Extract the [X, Y] coordinate from the center of the cell holding the provided text.  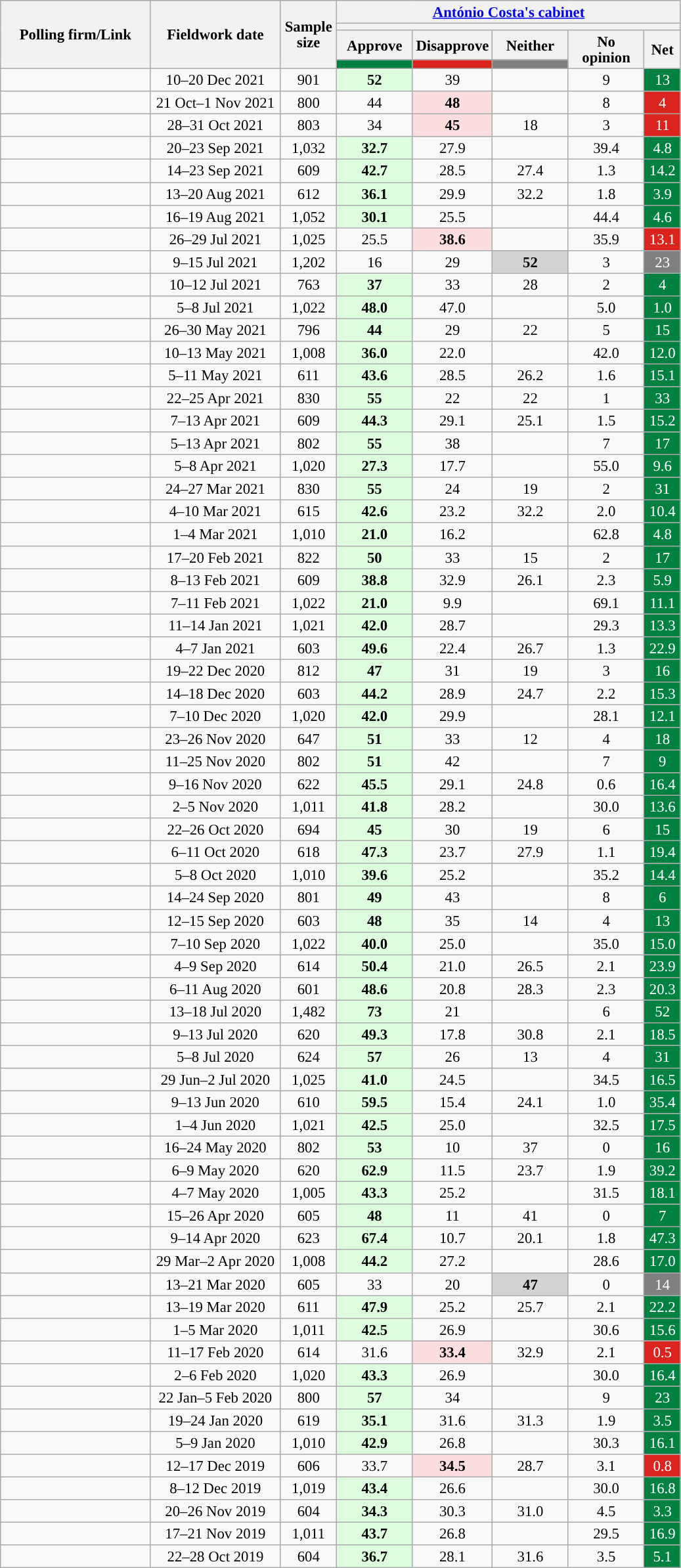
15.1 [663, 376]
41.0 [375, 1079]
803 [309, 126]
Neither [531, 45]
Sample size [309, 35]
42.7 [375, 171]
44.4 [606, 217]
32.7 [375, 148]
2.0 [606, 512]
28.6 [606, 1262]
12.0 [663, 353]
49 [375, 898]
26 [452, 1057]
16–24 May 2020 [215, 1148]
24 [452, 489]
1,052 [309, 217]
42 [452, 762]
16.2 [452, 534]
28.3 [531, 989]
10.7 [452, 1238]
14.4 [663, 876]
31.3 [531, 1421]
22–25 Apr 2021 [215, 398]
5.9 [663, 580]
António Costa's cabinet [509, 12]
1–4 Jun 2020 [215, 1125]
73 [375, 1011]
16.8 [663, 1489]
9–13 Jun 2020 [215, 1102]
67.4 [375, 1238]
28.2 [452, 808]
24.1 [531, 1102]
13–20 Aug 2021 [215, 194]
4–9 Sep 2020 [215, 967]
7–10 Sep 2020 [215, 943]
18.1 [663, 1194]
17.8 [452, 1035]
55.0 [606, 466]
763 [309, 285]
39.6 [375, 876]
22 Jan–5 Feb 2020 [215, 1397]
43.6 [375, 376]
33.4 [452, 1353]
619 [309, 1421]
13–21 Mar 2020 [215, 1284]
26.7 [531, 649]
16.5 [663, 1079]
53 [375, 1148]
4–7 May 2020 [215, 1194]
45.5 [375, 784]
42.9 [375, 1443]
10–20 Dec 2021 [215, 80]
8–12 Dec 2019 [215, 1489]
No opinion [606, 50]
12–15 Sep 2020 [215, 921]
13.6 [663, 808]
7–10 Dec 2020 [215, 716]
23–26 Nov 2020 [215, 739]
10 [452, 1148]
21 [452, 1011]
694 [309, 830]
12.1 [663, 716]
4.6 [663, 217]
801 [309, 898]
24.7 [531, 693]
14.2 [663, 171]
27.3 [375, 466]
1.6 [606, 376]
Polling firm/Link [76, 35]
25.7 [531, 1307]
20 [452, 1284]
1,005 [309, 1194]
19–24 Jan 2020 [215, 1421]
9–16 Nov 2020 [215, 784]
5–8 Jul 2021 [215, 307]
29 Jun–2 Jul 2020 [215, 1079]
13.3 [663, 625]
31.0 [531, 1512]
29 Mar–2 Apr 2020 [215, 1262]
35.0 [606, 943]
17.0 [663, 1262]
24.5 [452, 1079]
4–7 Jan 2021 [215, 649]
26.5 [531, 967]
612 [309, 194]
20.8 [452, 989]
50 [375, 557]
35.4 [663, 1102]
36.0 [375, 353]
13.1 [663, 239]
35.1 [375, 1421]
20.3 [663, 989]
15.2 [663, 422]
43.7 [375, 1534]
41.8 [375, 808]
14–24 Sep 2020 [215, 898]
1,019 [309, 1489]
3.1 [606, 1466]
1.1 [606, 852]
6–11 Aug 2020 [215, 989]
Disapprove [452, 45]
Net [663, 50]
23.9 [663, 967]
28 [531, 285]
30.1 [375, 217]
623 [309, 1238]
5–13 Apr 2021 [215, 444]
26–29 Jul 2021 [215, 239]
16.9 [663, 1534]
16–19 Aug 2021 [215, 217]
10–12 Jul 2021 [215, 285]
22.0 [452, 353]
11.1 [663, 603]
647 [309, 739]
610 [309, 1102]
24.8 [531, 784]
69.1 [606, 603]
13–19 Mar 2020 [215, 1307]
20.1 [531, 1238]
15–26 Apr 2020 [215, 1216]
62.8 [606, 534]
18.5 [663, 1035]
4.5 [606, 1512]
11–17 Feb 2020 [215, 1353]
9–15 Jul 2021 [215, 261]
14–18 Dec 2020 [215, 693]
901 [309, 80]
22–28 Oct 2019 [215, 1556]
26.6 [452, 1489]
62.9 [375, 1170]
13–18 Jul 2020 [215, 1011]
17–21 Nov 2019 [215, 1534]
22–26 Oct 2020 [215, 830]
30.8 [531, 1035]
822 [309, 557]
22.4 [452, 649]
26.1 [531, 580]
20–26 Nov 2019 [215, 1512]
30.6 [606, 1329]
1–4 Mar 2021 [215, 534]
7–13 Apr 2021 [215, 422]
5 [606, 330]
26.2 [531, 376]
20–23 Sep 2021 [215, 148]
22.2 [663, 1307]
2–6 Feb 2020 [215, 1375]
40.0 [375, 943]
2.2 [606, 693]
2–5 Nov 2020 [215, 808]
30 [452, 830]
9–13 Jul 2020 [215, 1035]
48.6 [375, 989]
12 [531, 739]
11–25 Nov 2020 [215, 762]
48.0 [375, 307]
49.3 [375, 1035]
32.5 [606, 1125]
1,202 [309, 261]
0.6 [606, 784]
10.4 [663, 512]
36.7 [375, 1556]
14–23 Sep 2021 [215, 171]
17.7 [452, 466]
28.9 [452, 693]
15.3 [663, 693]
796 [309, 330]
41 [531, 1216]
8–13 Feb 2021 [215, 580]
44.3 [375, 422]
59.5 [375, 1102]
39.4 [606, 148]
0.5 [663, 1353]
27.2 [452, 1262]
618 [309, 852]
624 [309, 1057]
22.9 [663, 649]
9–14 Apr 2020 [215, 1238]
28–31 Oct 2021 [215, 126]
17.5 [663, 1125]
23.2 [452, 512]
50.4 [375, 967]
5–11 May 2021 [215, 376]
19–22 Dec 2020 [215, 671]
5–8 Apr 2021 [215, 466]
10–13 May 2021 [215, 353]
5.0 [606, 307]
43.4 [375, 1489]
27.4 [531, 171]
39.2 [663, 1170]
601 [309, 989]
9.6 [663, 466]
4–10 Mar 2021 [215, 512]
606 [309, 1466]
34.3 [375, 1512]
7–11 Feb 2021 [215, 603]
36.1 [375, 194]
31.5 [606, 1194]
35.9 [606, 239]
49.6 [375, 649]
11–14 Jan 2021 [215, 625]
12–17 Dec 2019 [215, 1466]
3.3 [663, 1512]
5–8 Oct 2020 [215, 876]
16.1 [663, 1443]
1.5 [606, 422]
33.7 [375, 1466]
0.8 [663, 1466]
Fieldwork date [215, 35]
812 [309, 671]
1,032 [309, 148]
35.2 [606, 876]
29.5 [606, 1534]
15.4 [452, 1102]
21 Oct–1 Nov 2021 [215, 102]
5–8 Jul 2020 [215, 1057]
38 [452, 444]
35 [452, 921]
38.8 [375, 580]
26–30 May 2021 [215, 330]
17–20 Feb 2021 [215, 557]
9.9 [452, 603]
15.6 [663, 1329]
1–5 Mar 2020 [215, 1329]
42.6 [375, 512]
19.4 [663, 852]
43 [452, 898]
5–9 Jan 2020 [215, 1443]
622 [309, 784]
6–11 Oct 2020 [215, 852]
15.0 [663, 943]
11.5 [452, 1170]
3.9 [663, 194]
47.9 [375, 1307]
24–27 Mar 2021 [215, 489]
29.3 [606, 625]
6–9 May 2020 [215, 1170]
25.1 [531, 422]
5.1 [663, 1556]
1,482 [309, 1011]
38.6 [452, 239]
Approve [375, 45]
47.0 [452, 307]
39 [452, 80]
1 [606, 398]
615 [309, 512]
